Provide the (X, Y) coordinate of the cell's center where the given text is located.  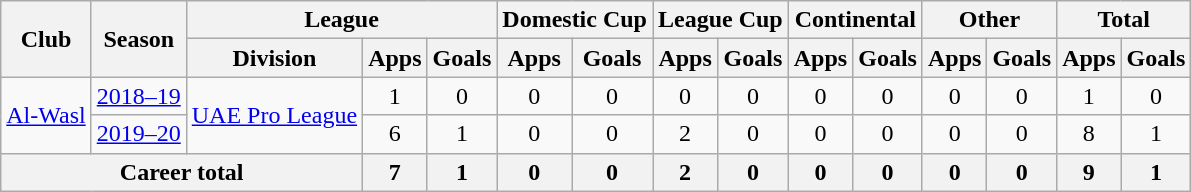
League Cup (720, 20)
8 (1089, 134)
Season (138, 39)
UAE Pro League (274, 115)
League (342, 20)
Career total (182, 172)
Domestic Cup (575, 20)
Division (274, 58)
Other (989, 20)
Continental (855, 20)
7 (395, 172)
2019–20 (138, 134)
Total (1124, 20)
Club (46, 39)
2018–19 (138, 96)
Al-Wasl (46, 115)
9 (1089, 172)
6 (395, 134)
